For the text-containing cell, return its midpoint in (X, Y) coordinate format. 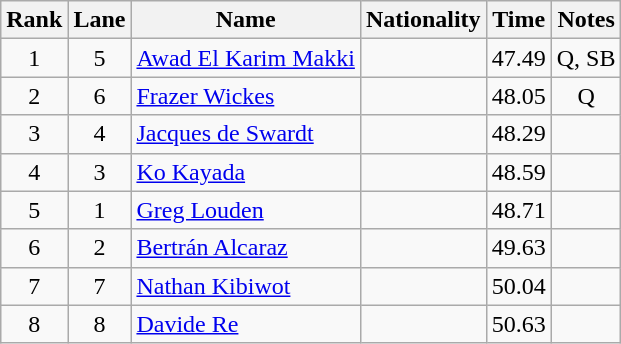
48.59 (518, 172)
Ko Kayada (246, 172)
50.04 (518, 286)
Bertrán Alcaraz (246, 248)
Nathan Kibiwot (246, 286)
Q, SB (586, 58)
48.71 (518, 210)
Frazer Wickes (246, 96)
Greg Louden (246, 210)
47.49 (518, 58)
49.63 (518, 248)
Davide Re (246, 324)
48.29 (518, 134)
Lane (100, 20)
48.05 (518, 96)
Awad El Karim Makki (246, 58)
Rank (34, 20)
Jacques de Swardt (246, 134)
Q (586, 96)
50.63 (518, 324)
Notes (586, 20)
Time (518, 20)
Name (246, 20)
Nationality (423, 20)
